Capture the cell that displays the provided text and extract its (x, y) central coordinate. 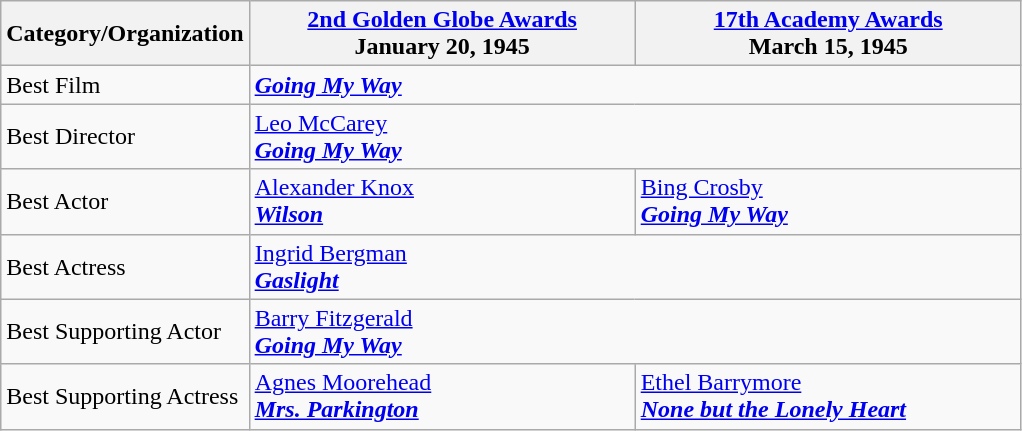
Ingrid BergmanGaslight (635, 266)
Going My Way (635, 85)
Best Actress (125, 266)
Category/Organization (125, 34)
Bing CrosbyGoing My Way (828, 202)
Ethel BarrymoreNone but the Lonely Heart (828, 396)
Leo McCareyGoing My Way (635, 136)
Alexander KnoxWilson (442, 202)
Barry FitzgeraldGoing My Way (635, 332)
Best Film (125, 85)
Best Supporting Actor (125, 332)
Best Supporting Actress (125, 396)
2nd Golden Globe AwardsJanuary 20, 1945 (442, 34)
Best Actor (125, 202)
17th Academy Awards March 15, 1945 (828, 34)
Best Director (125, 136)
Agnes MooreheadMrs. Parkington (442, 396)
